Locate the cell with the specified text and output its [X, Y] center coordinate. 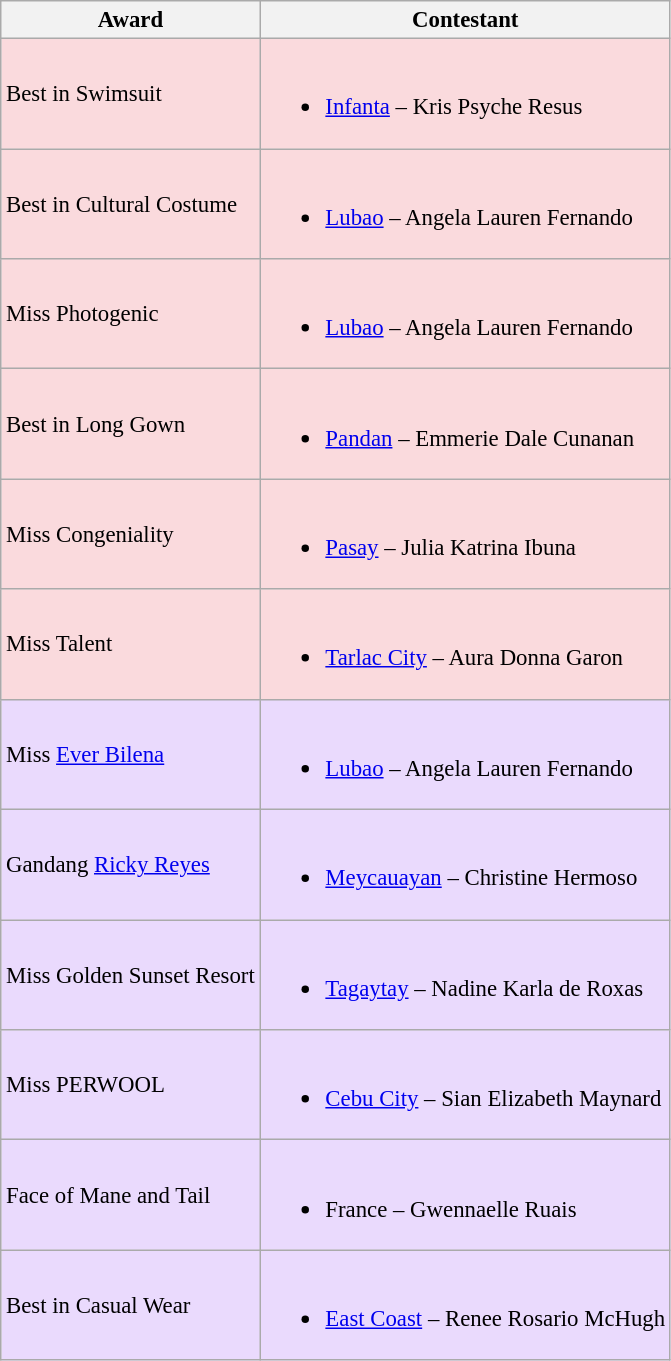
France – Gwennaelle Ruais [465, 1195]
Tagaytay – Nadine Karla de Roxas [465, 975]
Meycauayan – Christine Hermoso [465, 865]
East Coast – Renee Rosario McHugh [465, 1305]
Best in Casual Wear [130, 1305]
Miss Ever Bilena [130, 754]
Miss Talent [130, 644]
Miss Photogenic [130, 314]
Cebu City – Sian Elizabeth Maynard [465, 1085]
Face of Mane and Tail [130, 1195]
Miss Congeniality [130, 534]
Best in Cultural Costume [130, 204]
Tarlac City – Aura Donna Garon [465, 644]
Contestant [465, 20]
Miss PERWOOL [130, 1085]
Miss Golden Sunset Resort [130, 975]
Best in Swimsuit [130, 94]
Pasay – Julia Katrina Ibuna [465, 534]
Pandan – Emmerie Dale Cunanan [465, 424]
Gandang Ricky Reyes [130, 865]
Infanta – Kris Psyche Resus [465, 94]
Best in Long Gown [130, 424]
Award [130, 20]
